For the text-containing cell, return its midpoint in [x, y] coordinate format. 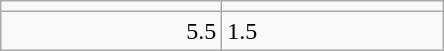
1.5 [332, 31]
5.5 [112, 31]
